Search for the cell housing the specified text and yield its [x, y] center coordinate. 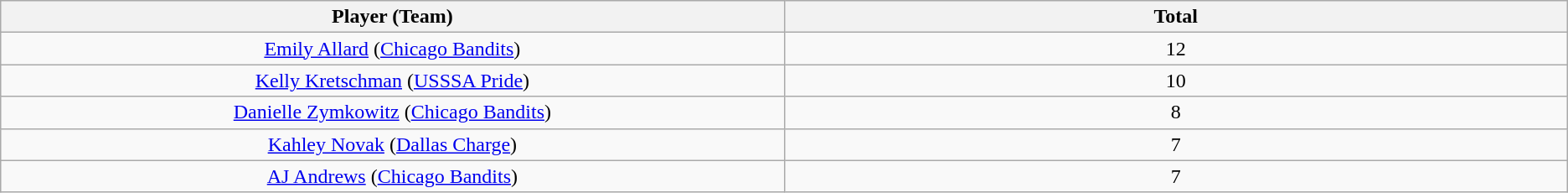
Kahley Novak (Dallas Charge) [392, 144]
Player (Team) [392, 17]
Danielle Zymkowitz (Chicago Bandits) [392, 112]
Total [1176, 17]
12 [1176, 49]
AJ Andrews (Chicago Bandits) [392, 176]
Kelly Kretschman (USSSA Pride) [392, 81]
10 [1176, 81]
8 [1176, 112]
Emily Allard (Chicago Bandits) [392, 49]
